Output the (x, y) coordinate of the center of the cell containing the given text.  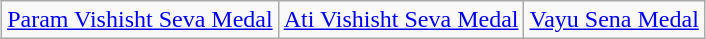
Ati Vishisht Seva Medal (401, 20)
Param Vishisht Seva Medal (140, 20)
Vayu Sena Medal (614, 20)
